Output the (x, y) coordinate of the center of the cell containing the given text.  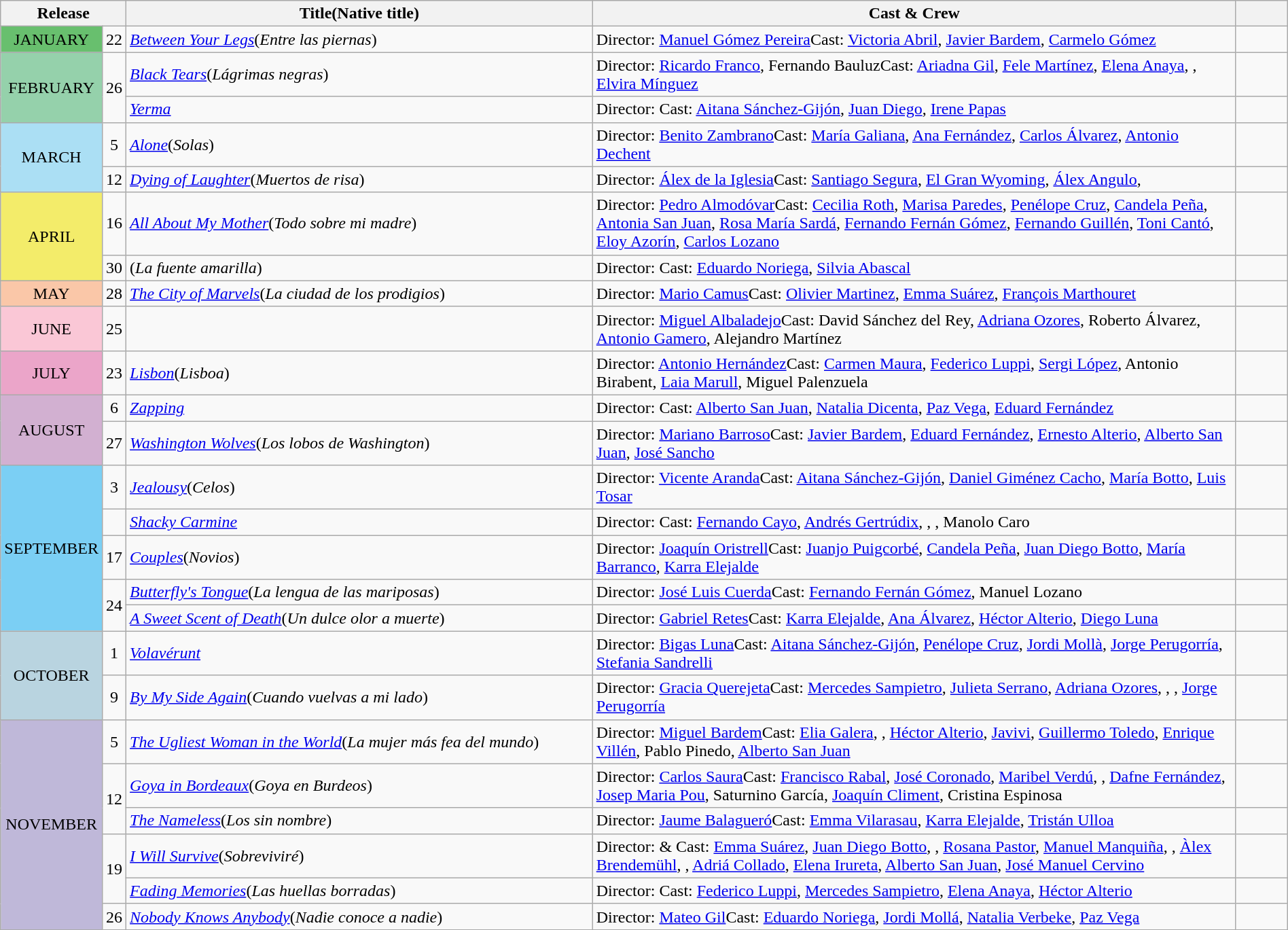
Director: Benito ZambranoCast: María Galiana, Ana Fernández, Carlos Álvarez, Antonio Dechent (914, 144)
All About My Mother(Todo sobre mi madre) (360, 223)
SEPTEMBER (52, 548)
Couples(Novios) (360, 557)
Fading Memories(Las huellas borradas) (360, 891)
Director: Mateo GilCast: Eduardo Noriega, Jordi Mollá, Natalia Verbeke, Paz Vega (914, 916)
APRIL (52, 236)
Washington Wolves(Los lobos de Washington) (360, 443)
Director: Miguel AlbaladejoCast: David Sánchez del Rey, Adriana Ozores, Roberto Álvarez, Antonio Gamero, Alejandro Martínez (914, 329)
Alone(Solas) (360, 144)
Director: Vicente ArandaCast: Aitana Sánchez-Gijón, Daniel Giménez Cacho, María Botto, Luis Tosar (914, 488)
OCTOBER (52, 675)
22 (114, 39)
JANUARY (52, 39)
Director: Miguel BardemCast: Elia Galera, , Héctor Alterio, Javivi, Guillermo Toledo, Enrique Villén, Pablo Pinedo, Alberto San Juan (914, 742)
Volavérunt (360, 654)
30 (114, 268)
Director: Ricardo Franco, Fernando BauluzCast: Ariadna Gil, Fele Martínez, Elena Anaya, , Elvira Mínguez (914, 75)
AUGUST (52, 429)
Director: José Luis CuerdaCast: Fernando Fernán Gómez, Manuel Lozano (914, 592)
Director: Gabriel RetesCast: Karra Elejalde, Ana Álvarez, Héctor Alterio, Diego Luna (914, 618)
Zapping (360, 408)
Shacky Carmine (360, 522)
28 (114, 293)
Yerma (360, 109)
25 (114, 329)
Director: Cast: Alberto San Juan, Natalia Dicenta, Paz Vega, Eduard Fernández (914, 408)
Between Your Legs(Entre las piernas) (360, 39)
17 (114, 557)
Release (64, 14)
23 (114, 372)
Director: Cast: Federico Luppi, Mercedes Sampietro, Elena Anaya, Héctor Alterio (914, 891)
Director: Cast: Eduardo Noriega, Silvia Abascal (914, 268)
Director: Mariano BarrosoCast: Javier Bardem, Eduard Fernández, Ernesto Alterio, Alberto San Juan, José Sancho (914, 443)
MAY (52, 293)
Director: Mario CamusCast: Olivier Martinez, Emma Suárez, François Marthouret (914, 293)
Director: Gracia QuerejetaCast: Mercedes Sampietro, Julieta Serrano, Adriana Ozores, , , Jorge Perugorría (914, 697)
9 (114, 697)
Director: Bigas LunaCast: Aitana Sánchez-Gijón, Penélope Cruz, Jordi Mollà, Jorge Perugorría, Stefania Sandrelli (914, 654)
FEBRUARY (52, 87)
1 (114, 654)
24 (114, 605)
A Sweet Scent of Death(Un dulce olor a muerte) (360, 618)
Butterfly's Tongue(La lengua de las mariposas) (360, 592)
19 (114, 868)
Jealousy(Celos) (360, 488)
JUNE (52, 329)
16 (114, 223)
The Ugliest Woman in the World(La mujer más fea del mundo) (360, 742)
Dying of Laughter(Muertos de risa) (360, 179)
Black Tears(Lágrimas negras) (360, 75)
The Nameless(Los sin nombre) (360, 821)
Title(Native title) (360, 14)
(La fuente amarilla) (360, 268)
Director: Manuel Gómez PereiraCast: Victoria Abril, Javier Bardem, Carmelo Gómez (914, 39)
By My Side Again(Cuando vuelvas a mi lado) (360, 697)
Director: Cast: Fernando Cayo, Andrés Gertrúdix, , , Manolo Caro (914, 522)
Director: Jaume BalagueróCast: Emma Vilarasau, Karra Elejalde, Tristán Ulloa (914, 821)
6 (114, 408)
Cast & Crew (914, 14)
Director: Joaquín OristrellCast: Juanjo Puigcorbé, Candela Peña, Juan Diego Botto, María Barranco, Karra Elejalde (914, 557)
MARCH (52, 158)
Lisbon(Lisboa) (360, 372)
Director: Álex de la IglesiaCast: Santiago Segura, El Gran Wyoming, Álex Angulo, (914, 179)
27 (114, 443)
Director: Antonio HernándezCast: Carmen Maura, Federico Luppi, Sergi López, Antonio Birabent, Laia Marull, Miguel Palenzuela (914, 372)
3 (114, 488)
I Will Survive(Sobreviviré) (360, 856)
The City of Marvels(La ciudad de los prodigios) (360, 293)
NOVEMBER (52, 825)
Goya in Bordeaux(Goya en Burdeos) (360, 785)
Director: Cast: Aitana Sánchez-Gijón, Juan Diego, Irene Papas (914, 109)
JULY (52, 372)
Nobody Knows Anybody(Nadie conoce a nadie) (360, 916)
